Capture the cell that displays the provided text and extract its [X, Y] central coordinate. 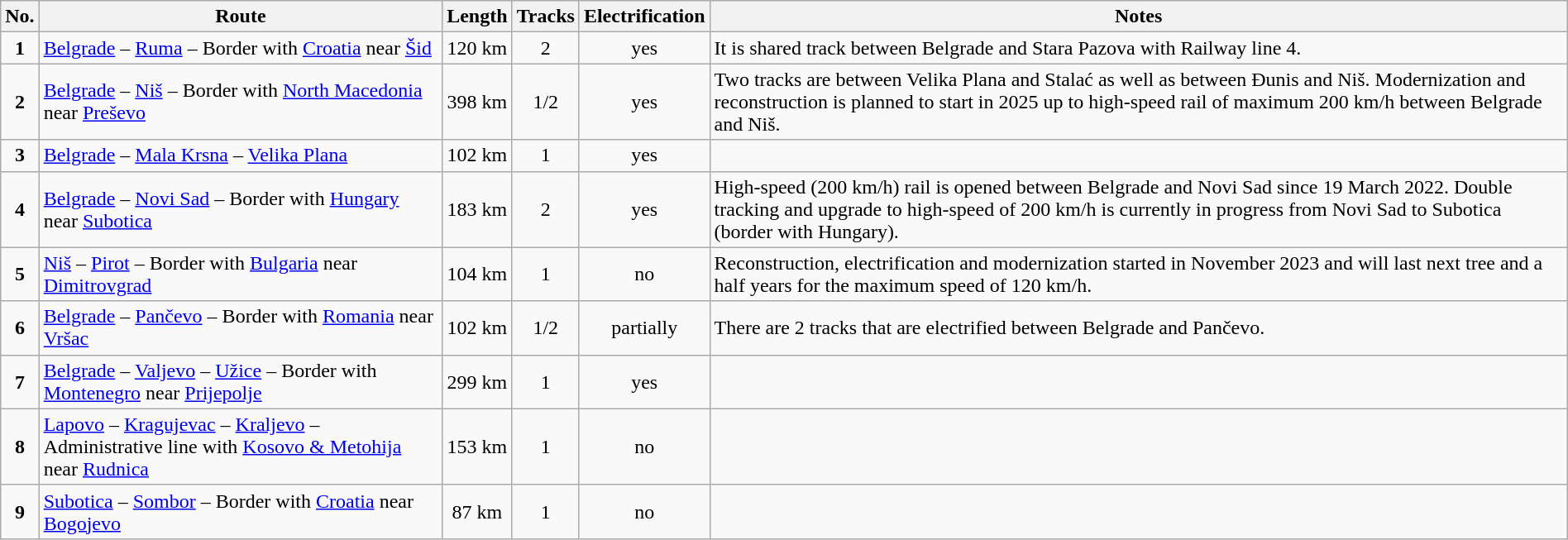
Belgrade – Niš – Border with North Macedonia near Preševo [241, 102]
Belgrade – Ruma – Border with Croatia near Šid [241, 48]
Lapovo – Kragujevac – Kraljevo – Administrative line with Kosovo & Metohija near Rudnica [241, 447]
Electrification [644, 17]
Belgrade – Valjevo – Užice – Border with Montenegro near Prijepolje [241, 382]
120 km [477, 48]
9 [20, 511]
87 km [477, 511]
153 km [477, 447]
Route [241, 17]
It is shared track between Belgrade and Stara Pazova with Railway line 4. [1138, 48]
Tracks [546, 17]
5 [20, 275]
Subotica – Sombor – Border with Croatia near Bogojevo [241, 511]
No. [20, 17]
Belgrade – Mala Krsna – Velika Plana [241, 155]
Niš – Pirot – Border with Bulgaria near Dimitrovgrad [241, 275]
Notes [1138, 17]
Belgrade – Novi Sad – Border with Hungary near Subotica [241, 209]
299 km [477, 382]
There are 2 tracks that are electrified between Belgrade and Pančevo. [1138, 327]
Belgrade – Pančevo – Border with Romania near Vršac [241, 327]
398 km [477, 102]
7 [20, 382]
104 km [477, 275]
6 [20, 327]
partially [644, 327]
8 [20, 447]
183 km [477, 209]
Length [477, 17]
3 [20, 155]
4 [20, 209]
